Output the [x, y] coordinate of the center of the cell containing the given text.  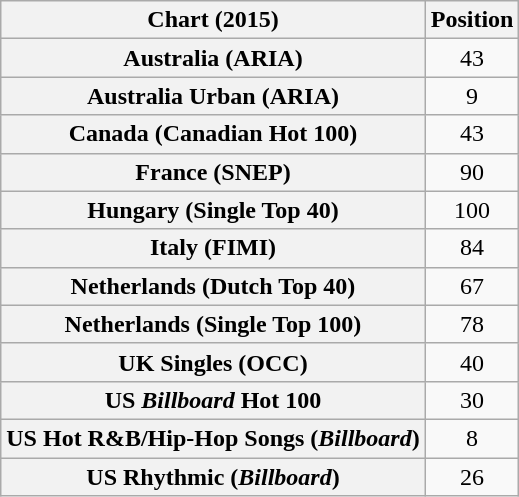
US Rhythmic (Billboard) [213, 477]
78 [472, 324]
Australia Urban (ARIA) [213, 96]
Hungary (Single Top 40) [213, 210]
30 [472, 400]
UK Singles (OCC) [213, 362]
Canada (Canadian Hot 100) [213, 134]
Chart (2015) [213, 20]
67 [472, 286]
26 [472, 477]
100 [472, 210]
Italy (FIMI) [213, 248]
84 [472, 248]
Position [472, 20]
90 [472, 172]
Netherlands (Dutch Top 40) [213, 286]
9 [472, 96]
40 [472, 362]
8 [472, 438]
Australia (ARIA) [213, 58]
US Hot R&B/Hip-Hop Songs (Billboard) [213, 438]
US Billboard Hot 100 [213, 400]
Netherlands (Single Top 100) [213, 324]
France (SNEP) [213, 172]
